Pinpoint the cell where the given text exists, returning its (X, Y) midpoint coordinate. 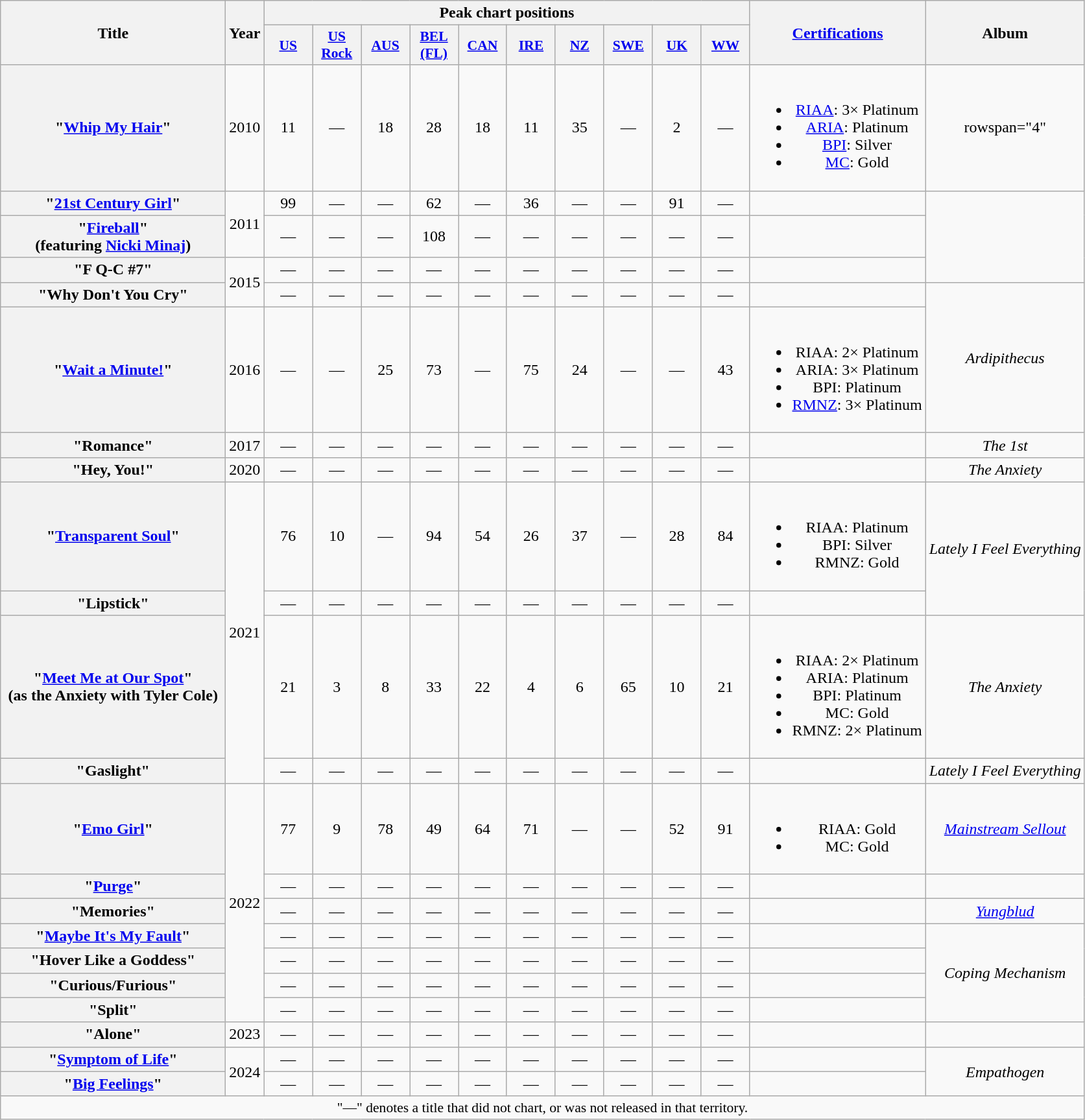
"Why Don't You Cry" (113, 294)
2010 (245, 128)
2023 (245, 1034)
78 (385, 829)
71 (531, 829)
94 (435, 536)
rowspan="4" (1005, 128)
Ardipithecus (1005, 357)
"Maybe It's My Fault" (113, 936)
36 (531, 203)
"—" denotes a title that did not chart, or was not released in that territory. (542, 1108)
RIAA: 2× PlatinumARIA: 3× PlatinumBPI: PlatinumRMNZ: 3× Platinum (838, 370)
4 (531, 687)
Title (113, 32)
62 (435, 203)
26 (531, 536)
76 (288, 536)
37 (580, 536)
"Purge" (113, 887)
"Emo Girl" (113, 829)
US Rock (337, 45)
"Curious/Furious" (113, 985)
"Split" (113, 1010)
"Wait a Minute!" (113, 370)
25 (385, 370)
Yungblud (1005, 911)
3 (337, 687)
The 1st (1005, 445)
84 (725, 536)
Year (245, 32)
"Gaslight" (113, 771)
RIAA: 3× PlatinumARIA: PlatinumBPI: SilverMC: Gold (838, 128)
BEL(FL) (435, 45)
8 (385, 687)
Peak chart positions (507, 13)
Certifications (838, 32)
64 (483, 829)
"Fireball"(featuring Nicki Minaj) (113, 236)
RIAA: GoldMC: Gold (838, 829)
"21st Century Girl" (113, 203)
54 (483, 536)
Mainstream Sellout (1005, 829)
"Hover Like a Goddess" (113, 960)
"Alone" (113, 1034)
108 (435, 236)
65 (628, 687)
Album (1005, 32)
"Memories" (113, 911)
2 (677, 128)
NZ (580, 45)
35 (580, 128)
2011 (245, 224)
2021 (245, 632)
RIAA: 2× PlatinumARIA: PlatinumBPI: PlatinumMC: GoldRMNZ: 2× Platinum (838, 687)
6 (580, 687)
22 (483, 687)
"Transparent Soul" (113, 536)
UK (677, 45)
2017 (245, 445)
"F Q-C #7" (113, 270)
RIAA: PlatinumBPI: SilverRMNZ: Gold (838, 536)
Coping Mechanism (1005, 973)
AUS (385, 45)
43 (725, 370)
24 (580, 370)
Empathogen (1005, 1071)
2015 (245, 282)
SWE (628, 45)
52 (677, 829)
"Meet Me at Our Spot"(as the Anxiety with Tyler Cole) (113, 687)
2020 (245, 470)
99 (288, 203)
CAN (483, 45)
2024 (245, 1071)
2016 (245, 370)
75 (531, 370)
"Symptom of Life" (113, 1059)
"Big Feelings" (113, 1084)
"Romance" (113, 445)
WW (725, 45)
"Whip My Hair" (113, 128)
73 (435, 370)
49 (435, 829)
33 (435, 687)
"Hey, You!" (113, 470)
"Lipstick" (113, 602)
9 (337, 829)
77 (288, 829)
2022 (245, 903)
US (288, 45)
IRE (531, 45)
